Return the (X, Y) coordinate for the center point of the cell that contains the specified text.  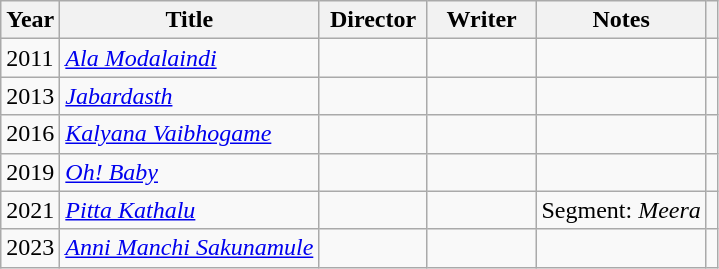
2019 (30, 172)
Notes (621, 20)
Oh! Baby (190, 172)
2021 (30, 210)
2011 (30, 58)
2023 (30, 248)
Title (190, 20)
Year (30, 20)
Jabardasth (190, 96)
Writer (482, 20)
2016 (30, 134)
Director (374, 20)
2013 (30, 96)
Ala Modalaindi (190, 58)
Anni Manchi Sakunamule (190, 248)
Pitta Kathalu (190, 210)
Segment: Meera (621, 210)
Kalyana Vaibhogame (190, 134)
